For the text-containing cell, return its midpoint in [X, Y] coordinate format. 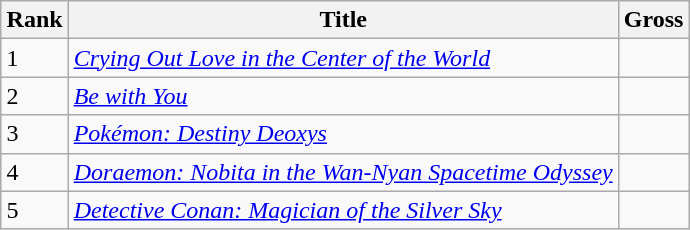
2 [34, 96]
5 [34, 210]
Doraemon: Nobita in the Wan-Nyan Spacetime Odyssey [343, 172]
Pokémon: Destiny Deoxys [343, 134]
Detective Conan: Magician of the Silver Sky [343, 210]
Title [343, 20]
Rank [34, 20]
1 [34, 58]
Crying Out Love in the Center of the World [343, 58]
Gross [654, 20]
Be with You [343, 96]
3 [34, 134]
4 [34, 172]
